Pinpoint the cell where the given text exists, returning its [X, Y] midpoint coordinate. 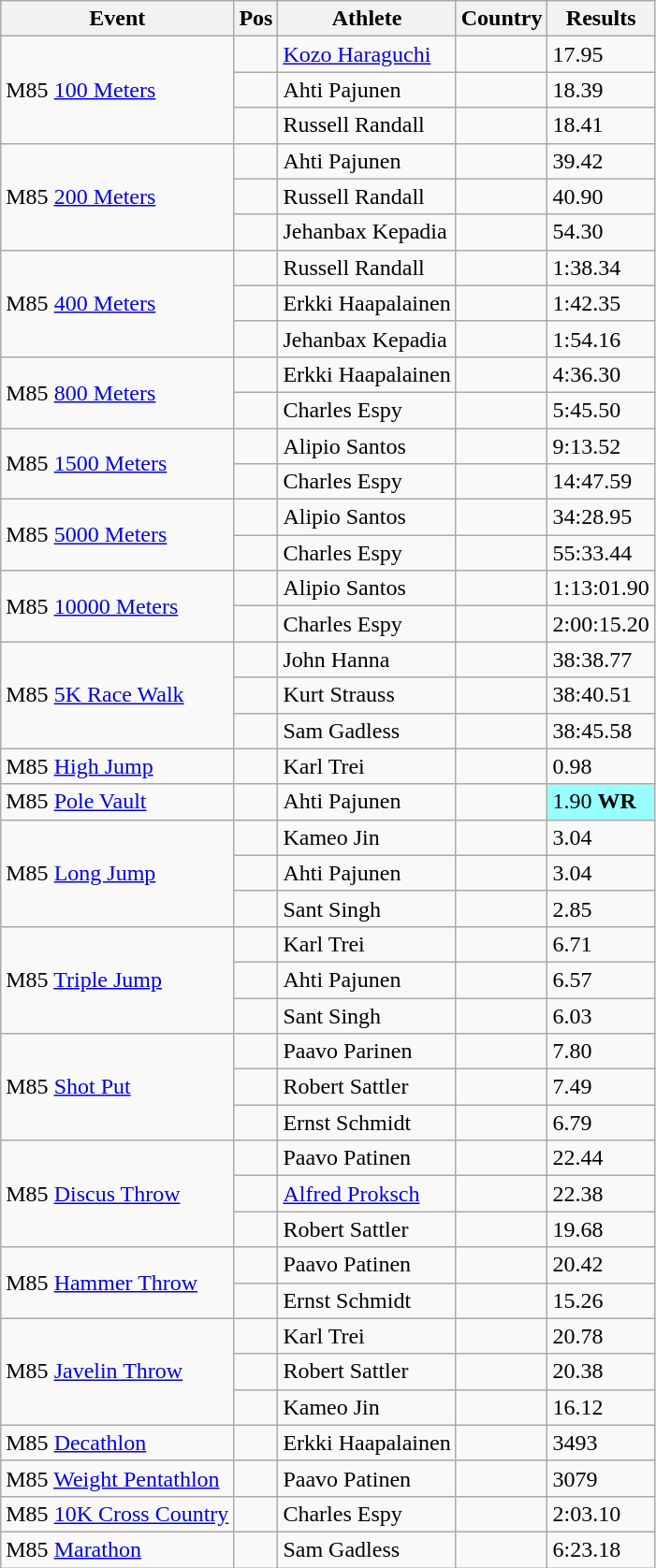
M85 Weight Pentathlon [118, 1478]
38:40.51 [601, 695]
1:38.34 [601, 268]
3079 [601, 1478]
22.38 [601, 1194]
6.57 [601, 980]
55:33.44 [601, 553]
Pos [256, 19]
Event [118, 19]
M85 Shot Put [118, 1087]
7.80 [601, 1052]
M85 100 Meters [118, 90]
M85 Pole Vault [118, 802]
John Hanna [367, 660]
19.68 [601, 1229]
M85 Discus Throw [118, 1194]
20.38 [601, 1372]
34:28.95 [601, 517]
40.90 [601, 196]
54.30 [601, 232]
Athlete [367, 19]
2:03.10 [601, 1514]
1:13:01.90 [601, 588]
Paavo Parinen [367, 1052]
15.26 [601, 1300]
Results [601, 19]
3493 [601, 1443]
Kozo Haraguchi [367, 54]
5:45.50 [601, 410]
22.44 [601, 1158]
M85 200 Meters [118, 196]
0.98 [601, 766]
M85 High Jump [118, 766]
6.71 [601, 944]
38:45.58 [601, 731]
M85 Long Jump [118, 873]
M85 Hammer Throw [118, 1283]
M85 Triple Jump [118, 980]
14:47.59 [601, 482]
18.39 [601, 90]
M85 800 Meters [118, 392]
M85 5000 Meters [118, 535]
1:42.35 [601, 303]
16.12 [601, 1407]
2:00:15.20 [601, 624]
6.79 [601, 1123]
38:38.77 [601, 660]
M85 10000 Meters [118, 606]
39.42 [601, 161]
M85 Marathon [118, 1549]
17.95 [601, 54]
M85 400 Meters [118, 303]
Alfred Proksch [367, 1194]
M85 Decathlon [118, 1443]
M85 10K Cross Country [118, 1514]
4:36.30 [601, 374]
20.42 [601, 1265]
1.90 WR [601, 802]
6:23.18 [601, 1549]
9:13.52 [601, 446]
Kurt Strauss [367, 695]
1:54.16 [601, 339]
M85 Javelin Throw [118, 1372]
Country [502, 19]
18.41 [601, 125]
6.03 [601, 1015]
2.85 [601, 908]
M85 1500 Meters [118, 464]
7.49 [601, 1087]
M85 5K Race Walk [118, 695]
20.78 [601, 1336]
